Find where the given text appears and provide that cell's center as (X, Y) coordinate. 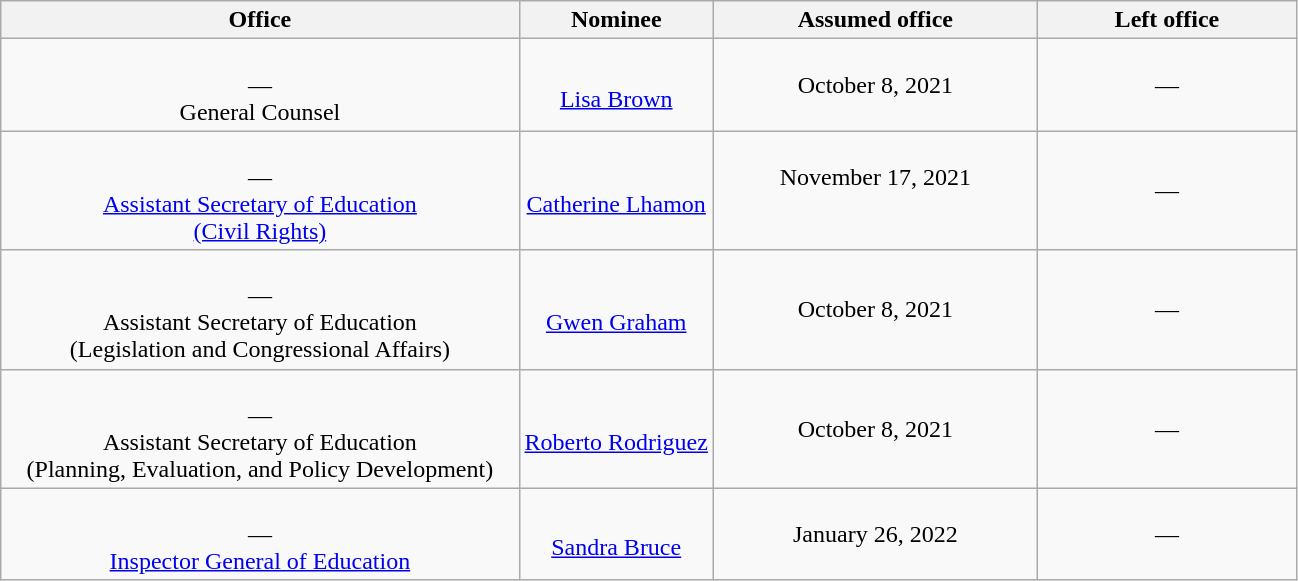
Sandra Bruce (616, 534)
Office (260, 20)
November 17, 2021 (875, 190)
Gwen Graham (616, 310)
Roberto Rodriguez (616, 428)
Assumed office (875, 20)
Nominee (616, 20)
Catherine Lhamon (616, 190)
—General Counsel (260, 85)
January 26, 2022 (875, 534)
Left office (1166, 20)
Lisa Brown (616, 85)
—Assistant Secretary of Education(Legislation and Congressional Affairs) (260, 310)
—Assistant Secretary of Education(Civil Rights) (260, 190)
—Assistant Secretary of Education(Planning, Evaluation, and Policy Development) (260, 428)
—Inspector General of Education (260, 534)
